Return (X, Y) of the center of cell containing provided text 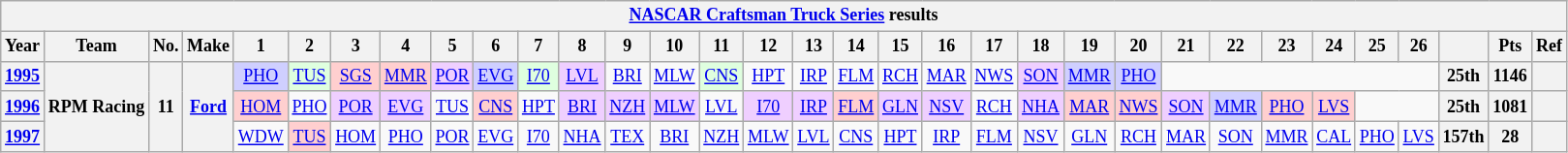
2 (310, 46)
19 (1089, 46)
RPM Racing (96, 107)
1081 (1511, 107)
SGS (356, 76)
Ford (209, 107)
18 (1041, 46)
12 (769, 46)
1 (261, 46)
3 (356, 46)
Year (23, 46)
TEX (628, 136)
21 (1186, 46)
NASCAR Craftsman Truck Series results (784, 15)
8 (582, 46)
10 (674, 46)
Team (96, 46)
9 (628, 46)
25 (1377, 46)
16 (946, 46)
23 (1286, 46)
24 (1335, 46)
13 (814, 46)
1995 (23, 76)
17 (994, 46)
5 (452, 46)
1146 (1511, 76)
26 (1418, 46)
Make (209, 46)
20 (1139, 46)
1997 (23, 136)
1996 (23, 107)
No. (167, 46)
15 (901, 46)
6 (496, 46)
28 (1511, 136)
7 (538, 46)
Ref (1550, 46)
4 (405, 46)
157th (1463, 136)
Pts (1511, 46)
CAL (1335, 136)
22 (1236, 46)
14 (856, 46)
WDW (261, 136)
